Find where the given text appears and provide that cell's center as (x, y) coordinate. 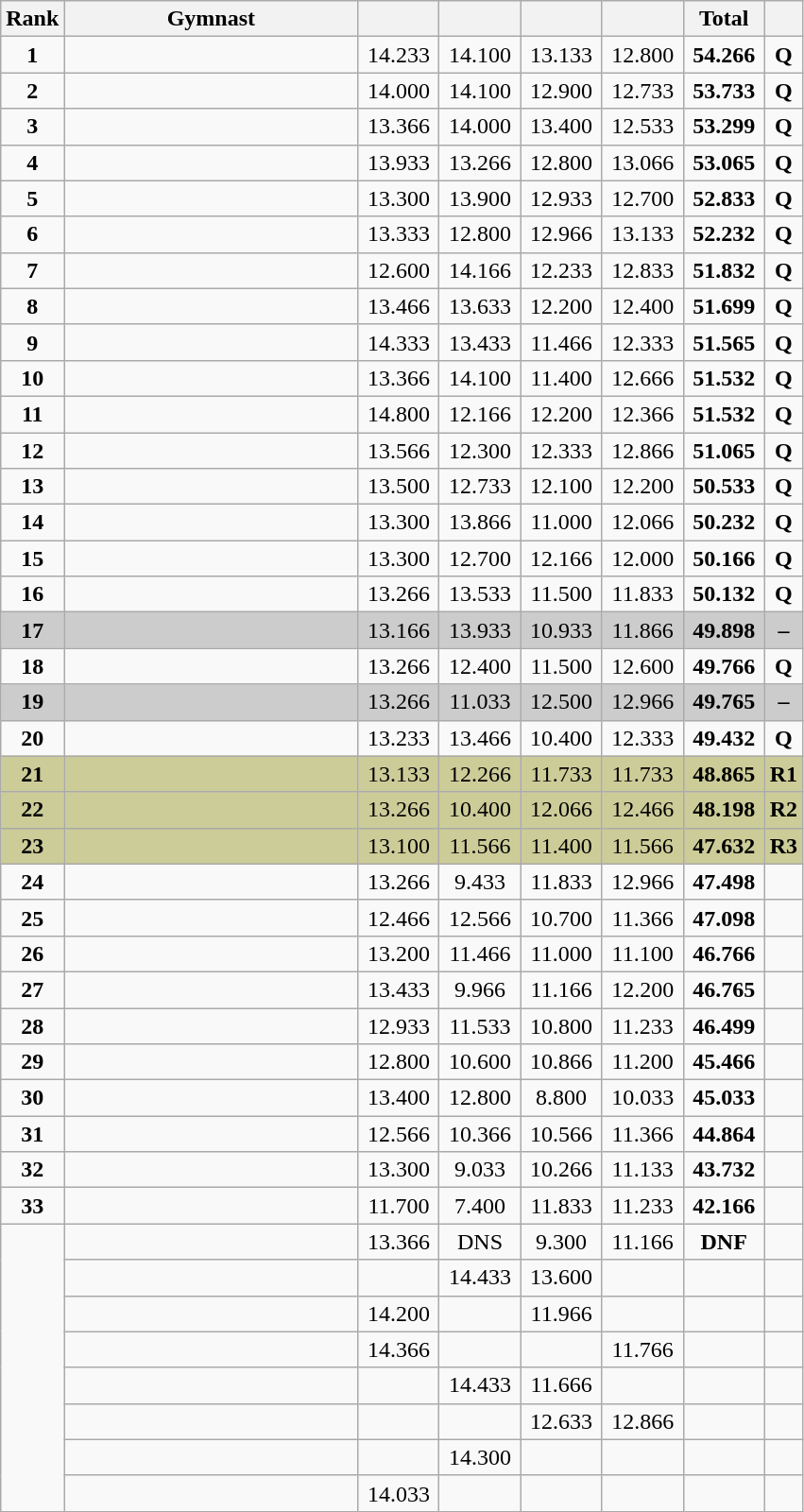
23 (32, 846)
13.333 (399, 234)
51.832 (724, 270)
53.733 (724, 91)
47.632 (724, 846)
19 (32, 702)
Total (724, 19)
33 (32, 1206)
13.633 (480, 306)
8.800 (561, 1098)
30 (32, 1098)
46.765 (724, 989)
3 (32, 127)
14.166 (480, 270)
14.200 (399, 1314)
28 (32, 1025)
12.300 (480, 451)
13.600 (561, 1278)
45.466 (724, 1062)
12.533 (642, 127)
10 (32, 378)
Rank (32, 19)
25 (32, 918)
14 (32, 523)
13.566 (399, 451)
12.000 (642, 558)
51.565 (724, 342)
48.198 (724, 810)
13 (32, 487)
17 (32, 630)
DNS (480, 1242)
14.800 (399, 414)
18 (32, 666)
12.266 (480, 774)
12.100 (561, 487)
51.065 (724, 451)
44.864 (724, 1134)
R3 (783, 846)
Gymnast (212, 19)
11.200 (642, 1062)
16 (32, 594)
14.300 (480, 1457)
32 (32, 1170)
12.833 (642, 270)
42.166 (724, 1206)
11.033 (480, 702)
14.333 (399, 342)
50.166 (724, 558)
5 (32, 198)
14.233 (399, 55)
13.866 (480, 523)
53.299 (724, 127)
2 (32, 91)
12.633 (561, 1421)
27 (32, 989)
9 (32, 342)
29 (32, 1062)
11.866 (642, 630)
10.800 (561, 1025)
47.498 (724, 882)
22 (32, 810)
13.233 (399, 738)
10.366 (480, 1134)
9.433 (480, 882)
11.666 (561, 1385)
52.232 (724, 234)
4 (32, 163)
49.765 (724, 702)
47.098 (724, 918)
52.833 (724, 198)
7 (32, 270)
13.200 (399, 954)
9.300 (561, 1242)
13.533 (480, 594)
12 (32, 451)
14.033 (399, 1493)
10.266 (561, 1170)
49.766 (724, 666)
49.432 (724, 738)
7.400 (480, 1206)
46.499 (724, 1025)
14.366 (399, 1349)
15 (32, 558)
1 (32, 55)
11.766 (642, 1349)
6 (32, 234)
11 (32, 414)
9.033 (480, 1170)
12.366 (642, 414)
45.033 (724, 1098)
11.133 (642, 1170)
12.500 (561, 702)
54.266 (724, 55)
10.700 (561, 918)
11.533 (480, 1025)
DNF (724, 1242)
48.865 (724, 774)
11.100 (642, 954)
R2 (783, 810)
11.700 (399, 1206)
43.732 (724, 1170)
12.900 (561, 91)
10.033 (642, 1098)
13.100 (399, 846)
13.066 (642, 163)
50.533 (724, 487)
13.166 (399, 630)
13.500 (399, 487)
20 (32, 738)
31 (32, 1134)
50.132 (724, 594)
11.966 (561, 1314)
10.566 (561, 1134)
10.933 (561, 630)
13.900 (480, 198)
24 (32, 882)
21 (32, 774)
12.233 (561, 270)
R1 (783, 774)
10.600 (480, 1062)
49.898 (724, 630)
51.699 (724, 306)
46.766 (724, 954)
9.966 (480, 989)
53.065 (724, 163)
8 (32, 306)
26 (32, 954)
50.232 (724, 523)
12.666 (642, 378)
10.866 (561, 1062)
